Find where the given text appears and provide that cell's center as (x, y) coordinate. 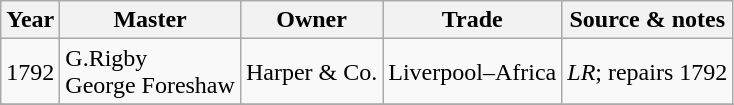
Master (150, 20)
G.RigbyGeorge Foreshaw (150, 72)
Harper & Co. (311, 72)
Year (30, 20)
Owner (311, 20)
1792 (30, 72)
LR; repairs 1792 (648, 72)
Liverpool–Africa (472, 72)
Source & notes (648, 20)
Trade (472, 20)
